Provide the (x, y) coordinate of the cell's center where the given text is located.  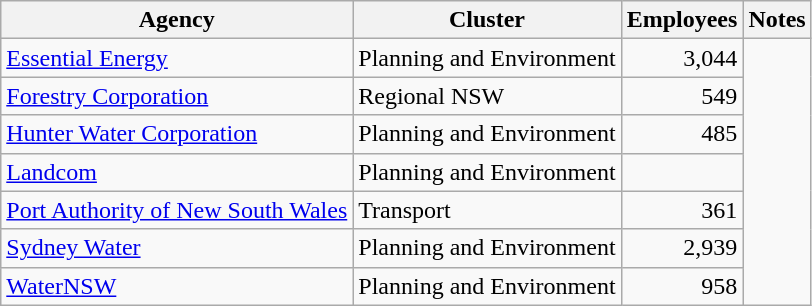
Sydney Water (177, 248)
549 (682, 96)
Regional NSW (487, 96)
3,044 (682, 58)
Hunter Water Corporation (177, 134)
Transport (487, 210)
Cluster (487, 20)
WaterNSW (177, 286)
Agency (177, 20)
2,939 (682, 248)
Forestry Corporation (177, 96)
485 (682, 134)
Notes (777, 20)
Essential Energy (177, 58)
361 (682, 210)
Employees (682, 20)
Landcom (177, 172)
Port Authority of New South Wales (177, 210)
958 (682, 286)
